Extract the (x, y) coordinate from the center of the cell holding the provided text.  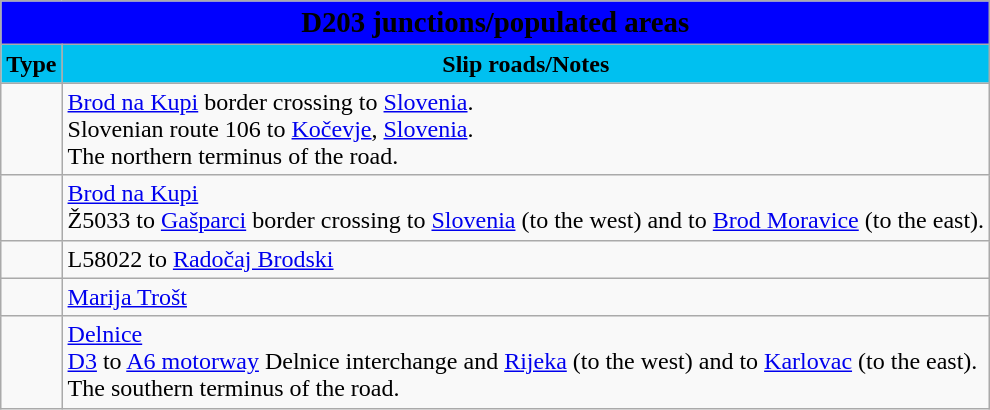
Delnice D3 to A6 motorway Delnice interchange and Rijeka (to the west) and to Karlovac (to the east).The southern terminus of the road. (526, 362)
Brod na KupiŽ5033 to Gašparci border crossing to Slovenia (to the west) and to Brod Moravice (to the east). (526, 208)
Type (32, 64)
Brod na Kupi border crossing to Slovenia. Slovenian route 106 to Kočevje, Slovenia.The northern terminus of the road. (526, 129)
Slip roads/Notes (526, 64)
Marija Trošt (526, 297)
D203 junctions/populated areas (496, 23)
L58022 to Radočaj Brodski (526, 259)
